Return the [x, y] coordinate for the center point of the cell that contains the specified text.  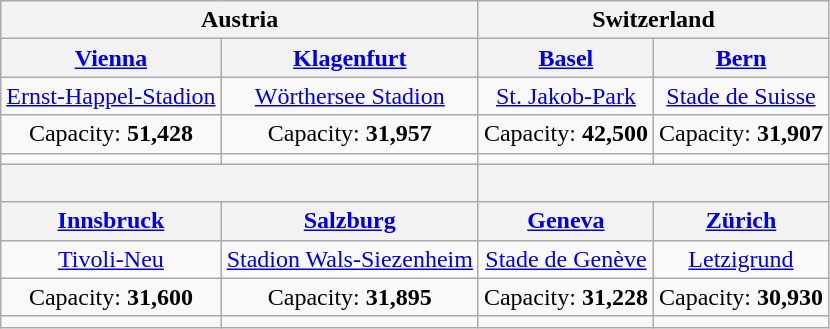
Switzerland [653, 20]
Capacity: 31,957 [350, 134]
Ernst-Happel-Stadion [111, 96]
Letzigrund [740, 259]
St. Jakob-Park [566, 96]
Wörthersee Stadion [350, 96]
Stade de Genève [566, 259]
Geneva [566, 221]
Capacity: 31,600 [111, 297]
Klagenfurt [350, 58]
Tivoli-Neu [111, 259]
Innsbruck [111, 221]
Bern [740, 58]
Basel [566, 58]
Austria [240, 20]
Capacity: 51,428 [111, 134]
Capacity: 31,907 [740, 134]
Zürich [740, 221]
Salzburg [350, 221]
Stade de Suisse [740, 96]
Capacity: 30,930 [740, 297]
Capacity: 42,500 [566, 134]
Capacity: 31,228 [566, 297]
Capacity: 31,895 [350, 297]
Vienna [111, 58]
Stadion Wals-Siezenheim [350, 259]
